Return (X, Y) of the center of cell containing provided text 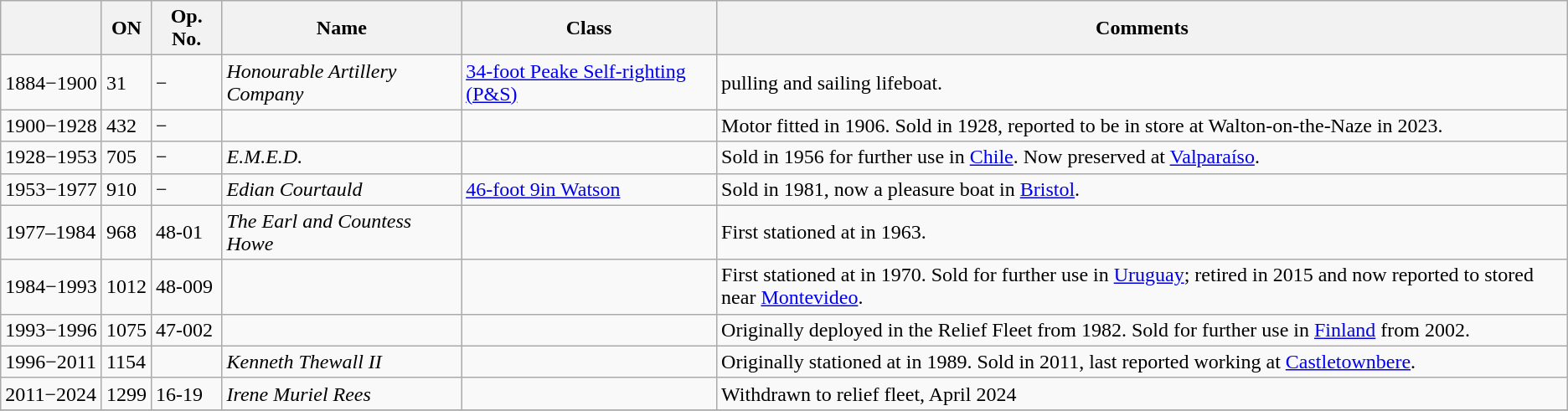
47-002 (186, 330)
Edian Courtauld (342, 189)
First stationed at in 1963. (1142, 233)
The Earl and Countess Howe (342, 233)
1953−1977 (52, 189)
46-foot 9in Watson (590, 189)
16-19 (186, 393)
1154 (126, 362)
2011−2024 (52, 393)
432 (126, 126)
Honourable Artillery Company (342, 82)
First stationed at in 1970. Sold for further use in Uruguay; retired in 2015 and now reported to stored near Montevideo. (1142, 286)
1884−1900 (52, 82)
34-foot Peake Self-righting (P&S) (590, 82)
Class (590, 28)
Irene Muriel Rees (342, 393)
Comments (1142, 28)
Withdrawn to relief fleet, April 2024 (1142, 393)
1993−1996 (52, 330)
1075 (126, 330)
ON (126, 28)
Originally stationed at in 1989. Sold in 2011, last reported working at Castletownbere. (1142, 362)
pulling and sailing lifeboat. (1142, 82)
1984−1993 (52, 286)
1996−2011 (52, 362)
1977–1984 (52, 233)
968 (126, 233)
E.M.E.D. (342, 157)
Originally deployed in the Relief Fleet from 1982. Sold for further use in Finland from 2002. (1142, 330)
48-01 (186, 233)
1299 (126, 393)
Motor fitted in 1906. Sold in 1928, reported to be in store at Walton-on-the-Naze in 2023. (1142, 126)
Kenneth Thewall II (342, 362)
1928−1953 (52, 157)
910 (126, 189)
Sold in 1981, now a pleasure boat in Bristol. (1142, 189)
1900−1928 (52, 126)
1012 (126, 286)
48-009 (186, 286)
705 (126, 157)
31 (126, 82)
Sold in 1956 for further use in Chile. Now preserved at Valparaíso. (1142, 157)
Op. No. (186, 28)
Name (342, 28)
